Find where the given text appears and provide that cell's center as [x, y] coordinate. 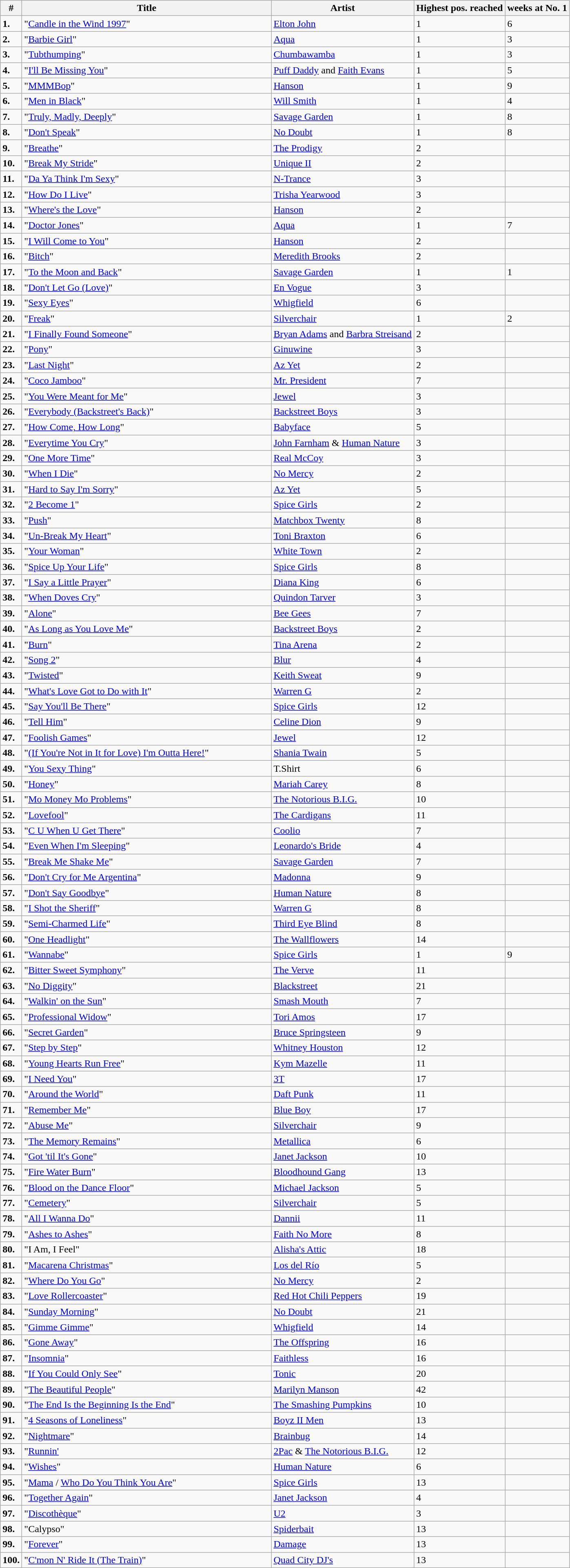
"The Memory Remains" [147, 1141]
Red Hot Chili Peppers [343, 1296]
40. [11, 629]
25. [11, 396]
73. [11, 1141]
"Your Woman" [147, 551]
59. [11, 923]
"Insomnia" [147, 1358]
"Nightmare" [147, 1435]
Diana King [343, 582]
19 [459, 1296]
42 [459, 1389]
"MMMBop" [147, 86]
85. [11, 1327]
"Discothèque" [147, 1513]
"C U When U Get There" [147, 830]
96. [11, 1498]
50. [11, 784]
55. [11, 861]
Mariah Carey [343, 784]
"Sunday Morning" [147, 1312]
"I Shot the Sheriff" [147, 908]
49. [11, 769]
18. [11, 287]
8. [11, 132]
Kym Mazelle [343, 1063]
"I Need You" [147, 1079]
"Gone Away" [147, 1343]
21. [11, 334]
"When I Die" [147, 474]
"Young Hearts Run Free" [147, 1063]
"2 Become 1" [147, 505]
23. [11, 365]
Michael Jackson [343, 1188]
Ginuwine [343, 349]
"Even When I'm Sleeping" [147, 846]
The Cardigans [343, 815]
56. [11, 877]
"Abuse Me" [147, 1125]
70. [11, 1094]
2Pac & The Notorious B.I.G. [343, 1451]
53. [11, 830]
Blue Boy [343, 1110]
"Calypso" [147, 1529]
Spiderbait [343, 1529]
15. [11, 241]
35. [11, 551]
31. [11, 489]
98. [11, 1529]
"Got 'til It's Gone" [147, 1156]
12. [11, 194]
"Song 2" [147, 660]
14. [11, 225]
Artist [343, 8]
Unique II [343, 163]
63. [11, 986]
"Lovefool" [147, 815]
"Twisted" [147, 675]
10. [11, 163]
2. [11, 39]
67. [11, 1048]
"Cemetery" [147, 1203]
81. [11, 1265]
28. [11, 442]
68. [11, 1063]
99. [11, 1544]
The Smashing Pumpkins [343, 1405]
"Fire Water Burn" [147, 1172]
"Breathe" [147, 148]
"Honey" [147, 784]
77. [11, 1203]
9. [11, 148]
78. [11, 1219]
"Runnin' [147, 1451]
57. [11, 892]
"Men in Black" [147, 101]
30. [11, 474]
The Wallflowers [343, 939]
82. [11, 1281]
weeks at No. 1 [537, 8]
3. [11, 55]
11. [11, 179]
"4 Seasons of Loneliness" [147, 1420]
Blackstreet [343, 986]
32. [11, 505]
84. [11, 1312]
"Da Ya Think I'm Sexy" [147, 179]
"Freak" [147, 318]
39. [11, 613]
46. [11, 722]
U2 [343, 1513]
87. [11, 1358]
John Farnham & Human Nature [343, 442]
3T [343, 1079]
Metallica [343, 1141]
Highest pos. reached [459, 8]
Bloodhound Gang [343, 1172]
N-Trance [343, 179]
"Break My Stride" [147, 163]
26. [11, 411]
4. [11, 70]
"Don't Cry for Me Argentina" [147, 877]
"Tubthumping" [147, 55]
Brainbug [343, 1435]
43. [11, 675]
80. [11, 1250]
The Notorious B.I.G. [343, 799]
"Love Rollercoaster" [147, 1296]
"Hard to Say I'm Sorry" [147, 489]
44. [11, 691]
Dannii [343, 1219]
"How Do I Live" [147, 194]
76. [11, 1188]
"Step by Step" [147, 1048]
60. [11, 939]
Blur [343, 660]
Faithless [343, 1358]
Bryan Adams and Barbra Streisand [343, 334]
Los del Río [343, 1265]
Mr. President [343, 380]
# [11, 8]
13. [11, 210]
48. [11, 753]
"Everytime You Cry" [147, 442]
Will Smith [343, 101]
Whitney Houston [343, 1048]
"Ashes to Ashes" [147, 1234]
94. [11, 1467]
"Professional Widow" [147, 1017]
17. [11, 272]
"Sexy Eyes" [147, 303]
Shania Twain [343, 753]
Babyface [343, 427]
"As Long as You Love Me" [147, 629]
"Burn" [147, 644]
16. [11, 256]
"I Finally Found Someone" [147, 334]
"Push" [147, 520]
92. [11, 1435]
"Wannabe" [147, 955]
89. [11, 1389]
Toni Braxton [343, 536]
"Pony" [147, 349]
27. [11, 427]
61. [11, 955]
Matchbox Twenty [343, 520]
"Alone" [147, 613]
"Tell Him" [147, 722]
62. [11, 970]
Bruce Springsteen [343, 1032]
"All I Wanna Do" [147, 1219]
"C'mon N' Ride It (The Train)" [147, 1560]
66. [11, 1032]
65. [11, 1017]
95. [11, 1482]
"How Come, How Long" [147, 427]
"I Will Come to You" [147, 241]
"No Diggity" [147, 986]
Faith No More [343, 1234]
"I Say a Little Prayer" [147, 582]
Coolio [343, 830]
86. [11, 1343]
71. [11, 1110]
47. [11, 738]
42. [11, 660]
22. [11, 349]
"The End Is the Beginning Is the End" [147, 1405]
Celine Dion [343, 722]
6. [11, 101]
"Un-Break My Heart" [147, 536]
41. [11, 644]
Tina Arena [343, 644]
"I'll Be Missing You" [147, 70]
69. [11, 1079]
Third Eye Blind [343, 923]
Title [147, 8]
"What's Love Got to Do with It" [147, 691]
Marilyn Manson [343, 1389]
"Around the World" [147, 1094]
White Town [343, 551]
The Offspring [343, 1343]
52. [11, 815]
"Don't Say Goodbye" [147, 892]
Bee Gees [343, 613]
"Forever" [147, 1544]
"When Doves Cry" [147, 598]
"The Beautiful People" [147, 1389]
Daft Punk [343, 1094]
"One Headlight" [147, 939]
100. [11, 1560]
"Walkin' on the Sun" [147, 1001]
74. [11, 1156]
"Macarena Christmas" [147, 1265]
83. [11, 1296]
88. [11, 1374]
"(If You're Not in It for Love) I'm Outta Here!" [147, 753]
Alisha's Attic [343, 1250]
97. [11, 1513]
20. [11, 318]
93. [11, 1451]
58. [11, 908]
79. [11, 1234]
"Remember Me" [147, 1110]
"Foolish Games" [147, 738]
"One More Time" [147, 458]
"Last Night" [147, 365]
"Break Me Shake Me" [147, 861]
Leonardo's Bride [343, 846]
37. [11, 582]
Quindon Tarver [343, 598]
Boyz II Men [343, 1420]
The Prodigy [343, 148]
"Coco Jamboo" [147, 380]
"To the Moon and Back" [147, 272]
Meredith Brooks [343, 256]
45. [11, 707]
"Together Again" [147, 1498]
The Verve [343, 970]
90. [11, 1405]
54. [11, 846]
"Where Do You Go" [147, 1281]
20 [459, 1374]
72. [11, 1125]
"Mama / Who Do You Think You Are" [147, 1482]
Chumbawamba [343, 55]
"Say You'll Be There" [147, 707]
29. [11, 458]
En Vogue [343, 287]
Real McCoy [343, 458]
"Truly, Madly, Deeply" [147, 117]
"Candle in the Wind 1997" [147, 24]
"If You Could Only See" [147, 1374]
"You Sexy Thing" [147, 769]
"Where's the Love" [147, 210]
"Doctor Jones" [147, 225]
"Semi-Charmed Life" [147, 923]
1. [11, 24]
75. [11, 1172]
5. [11, 86]
Smash Mouth [343, 1001]
Quad City DJ's [343, 1560]
"You Were Meant for Me" [147, 396]
33. [11, 520]
Tori Amos [343, 1017]
"Bitter Sweet Symphony" [147, 970]
64. [11, 1001]
"Barbie Girl" [147, 39]
7. [11, 117]
19. [11, 303]
T.Shirt [343, 769]
Puff Daddy and Faith Evans [343, 70]
18 [459, 1250]
"Don't Let Go (Love)" [147, 287]
51. [11, 799]
Madonna [343, 877]
Keith Sweat [343, 675]
"Gimme Gimme" [147, 1327]
"Don't Speak" [147, 132]
"Mo Money Mo Problems" [147, 799]
"Secret Garden" [147, 1032]
"Wishes" [147, 1467]
24. [11, 380]
"Spice Up Your Life" [147, 567]
34. [11, 536]
36. [11, 567]
Tonic [343, 1374]
"Blood on the Dance Floor" [147, 1188]
91. [11, 1420]
"Everybody (Backstreet's Back)" [147, 411]
38. [11, 598]
"Bitch" [147, 256]
Elton John [343, 24]
"I Am, I Feel" [147, 1250]
Damage [343, 1544]
Trisha Yearwood [343, 194]
